Extract the (X, Y) coordinate from the center of the cell holding the provided text.  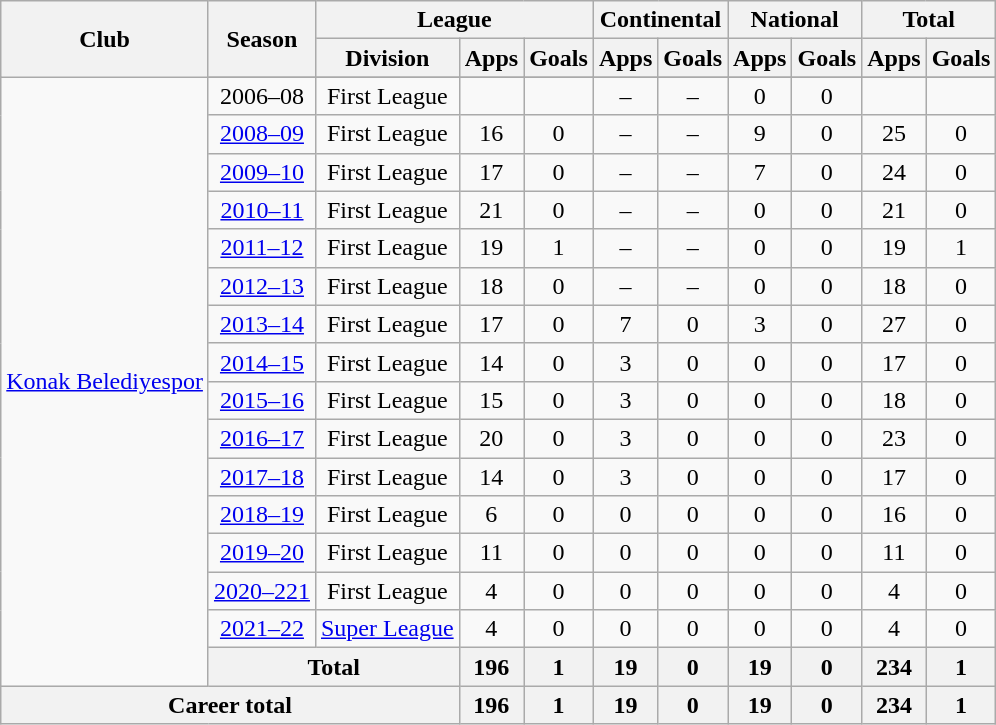
Super League (387, 629)
2019–20 (262, 553)
6 (491, 515)
Club (105, 39)
23 (894, 438)
Career total (230, 705)
2010–11 (262, 210)
2017–18 (262, 477)
2012–13 (262, 286)
Division (387, 58)
24 (894, 172)
25 (894, 134)
National (795, 20)
2020–221 (262, 591)
2006–08 (262, 96)
20 (491, 438)
Season (262, 39)
2018–19 (262, 515)
9 (760, 134)
27 (894, 324)
2009–10 (262, 172)
League (454, 20)
Konak Belediyespor (105, 382)
2011–12 (262, 248)
2015–16 (262, 400)
15 (491, 400)
2013–14 (262, 324)
2021–22 (262, 629)
2008–09 (262, 134)
2014–15 (262, 362)
Continental (660, 20)
2016–17 (262, 438)
